Scan for the cell matching the given text and deliver its [X, Y] coordinate at center. 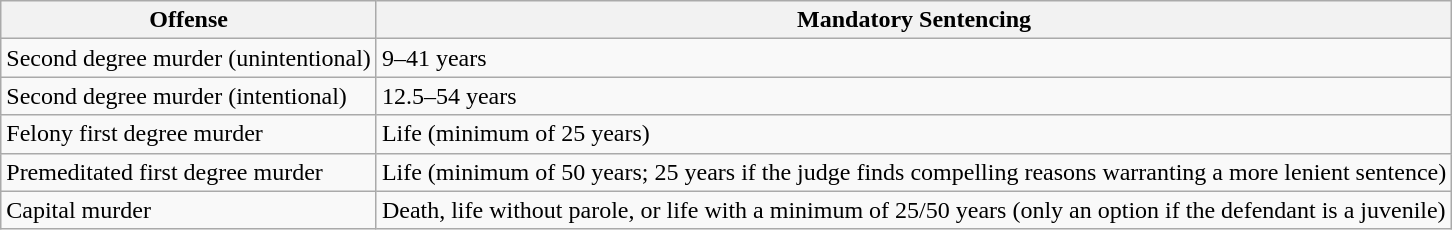
Life (minimum of 25 years) [914, 134]
Premeditated first degree murder [189, 172]
Capital murder [189, 210]
Second degree murder (unintentional) [189, 58]
Death, life without parole, or life with a minimum of 25/50 years (only an option if the defendant is a juvenile) [914, 210]
Second degree murder (intentional) [189, 96]
12.5–54 years [914, 96]
Felony first degree murder [189, 134]
Life (minimum of 50 years; 25 years if the judge finds compelling reasons warranting a more lenient sentence) [914, 172]
Mandatory Sentencing [914, 20]
9–41 years [914, 58]
Offense [189, 20]
